Find where the given text appears and provide that cell's center as (x, y) coordinate. 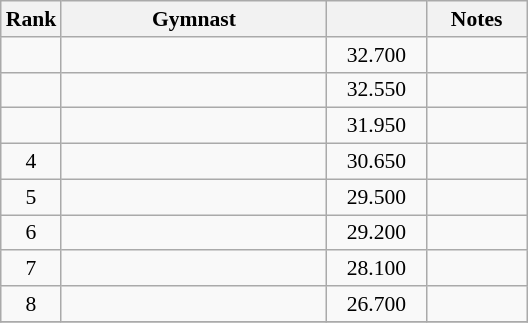
29.200 (376, 233)
29.500 (376, 197)
30.650 (376, 162)
28.100 (376, 269)
4 (32, 162)
6 (32, 233)
32.550 (376, 90)
5 (32, 197)
Gymnast (194, 19)
31.950 (376, 126)
32.700 (376, 55)
Notes (477, 19)
8 (32, 304)
26.700 (376, 304)
Rank (32, 19)
7 (32, 269)
